Capture the cell that displays the provided text and extract its [x, y] central coordinate. 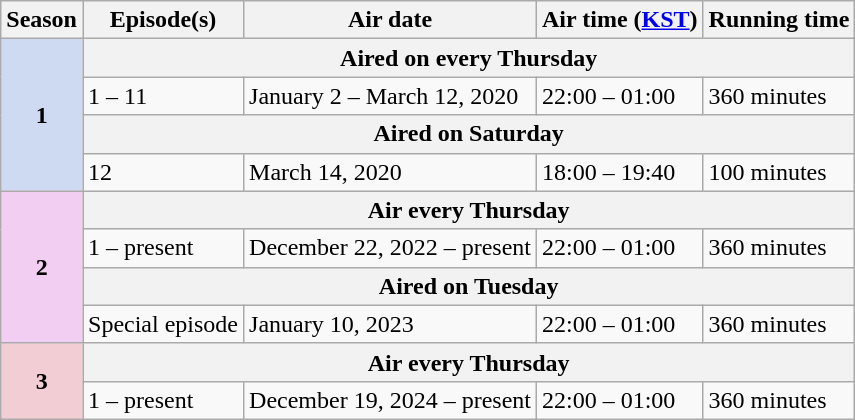
Aired on Tuesday [468, 286]
December 19, 2024 – present [390, 400]
Air date [390, 20]
3 [42, 381]
2 [42, 267]
Aired on every Thursday [468, 58]
Season [42, 20]
Air time (KST) [620, 20]
January 10, 2023 [390, 324]
March 14, 2020 [390, 172]
Episode(s) [162, 20]
100 minutes [779, 172]
Aired on Saturday [468, 134]
12 [162, 172]
December 22, 2022 – present [390, 248]
1 – 11 [162, 96]
Running time [779, 20]
18:00 – 19:40 [620, 172]
January 2 – March 12, 2020 [390, 96]
Special episode [162, 324]
1 [42, 115]
